From the cell containing the given text, extract its center point as [x, y] coordinate. 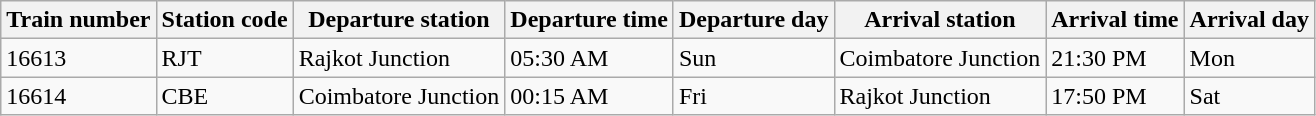
05:30 AM [590, 58]
17:50 PM [1115, 96]
Sat [1249, 96]
Arrival time [1115, 20]
RJT [224, 58]
Arrival station [940, 20]
Fri [754, 96]
Station code [224, 20]
Departure station [399, 20]
16614 [78, 96]
Departure day [754, 20]
CBE [224, 96]
21:30 PM [1115, 58]
Sun [754, 58]
Arrival day [1249, 20]
00:15 AM [590, 96]
Departure time [590, 20]
Train number [78, 20]
16613 [78, 58]
Mon [1249, 58]
